Determine the [x, y] coordinate at the center of the cell enclosing the given text.  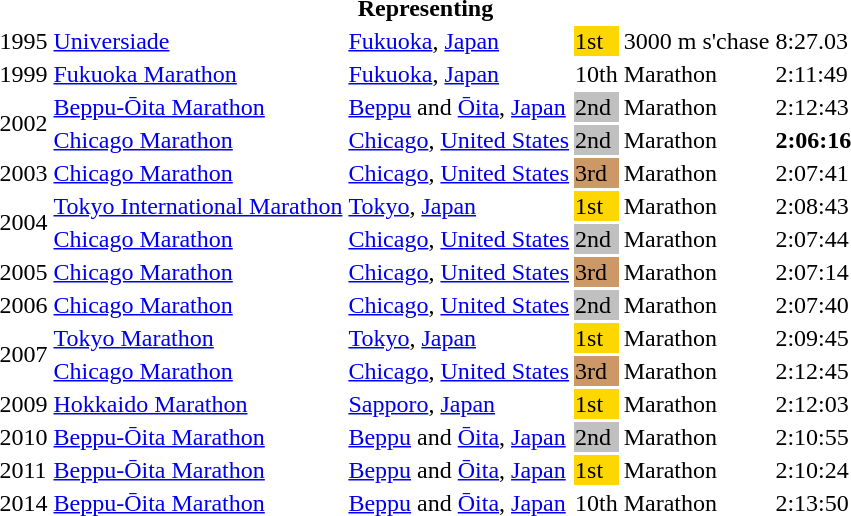
Hokkaido Marathon [198, 404]
Sapporo, Japan [459, 404]
Tokyo International Marathon [198, 206]
3000 m s'chase [696, 41]
10th [597, 74]
Fukuoka Marathon [198, 74]
Universiade [198, 41]
Tokyo Marathon [198, 338]
